For the text-containing cell, return its midpoint in [x, y] coordinate format. 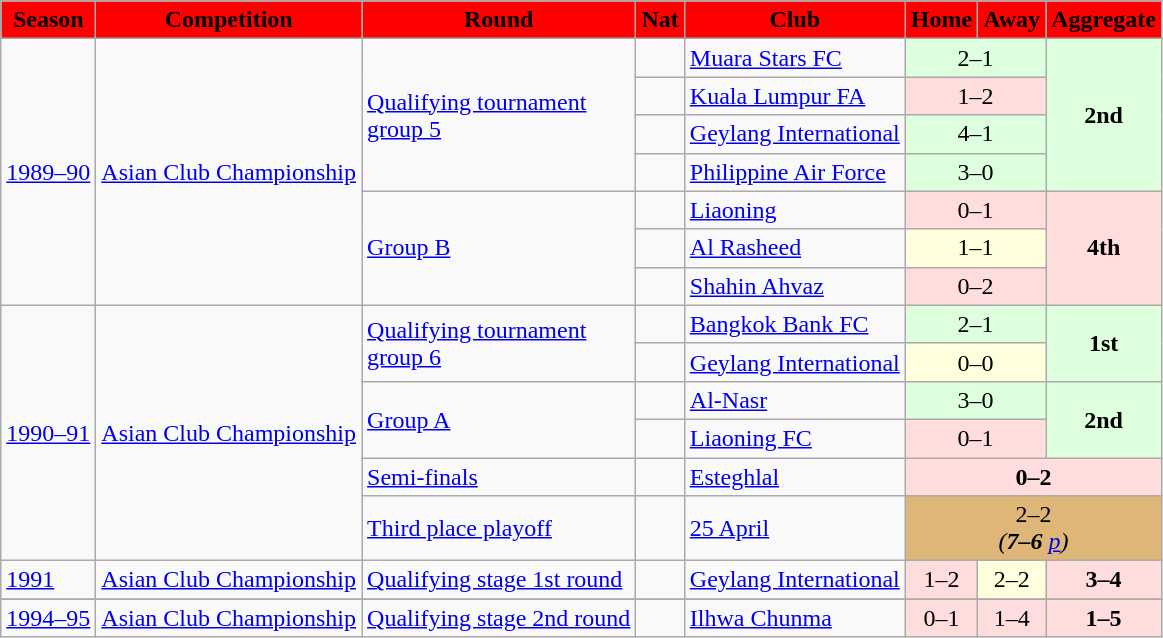
1994–95 [48, 618]
1990–91 [48, 432]
Nat [660, 20]
Away [1012, 20]
Semi-finals [499, 477]
Group B [499, 248]
Aggregate [1104, 20]
3–4 [1104, 580]
Philippine Air Force [794, 172]
Ilhwa Chunma [794, 618]
Round [499, 20]
Bangkok Bank FC [794, 324]
4th [1104, 248]
Season [48, 20]
Kuala Lumpur FA [794, 96]
4–1 [975, 134]
1991 [48, 580]
1st [1104, 343]
Qualifying tournamentgroup 5 [499, 115]
Qualifying stage 2nd round [499, 618]
0–0 [975, 362]
Club [794, 20]
1–4 [1012, 618]
25 April [794, 528]
Al-Nasr [794, 400]
Liaoning [794, 210]
Competition [229, 20]
Esteghlal [794, 477]
1–5 [1104, 618]
Third place playoff [499, 528]
Shahin Ahvaz [794, 286]
2–2(7–6 p) [1033, 528]
Qualifying tournamentgroup 6 [499, 343]
Liaoning FC [794, 438]
Qualifying stage 1st round [499, 580]
Al Rasheed [794, 248]
2–2 [1012, 580]
1–1 [975, 248]
Group A [499, 419]
Muara Stars FC [794, 58]
Home [941, 20]
1989–90 [48, 172]
